For the text-containing cell, return its midpoint in [x, y] coordinate format. 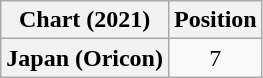
Position [215, 20]
Chart (2021) [85, 20]
Japan (Oricon) [85, 58]
7 [215, 58]
